Search for the cell housing the specified text and yield its [X, Y] center coordinate. 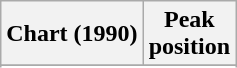
Peakposition [189, 34]
Chart (1990) [72, 34]
